Pinpoint the cell where the given text exists, returning its [X, Y] midpoint coordinate. 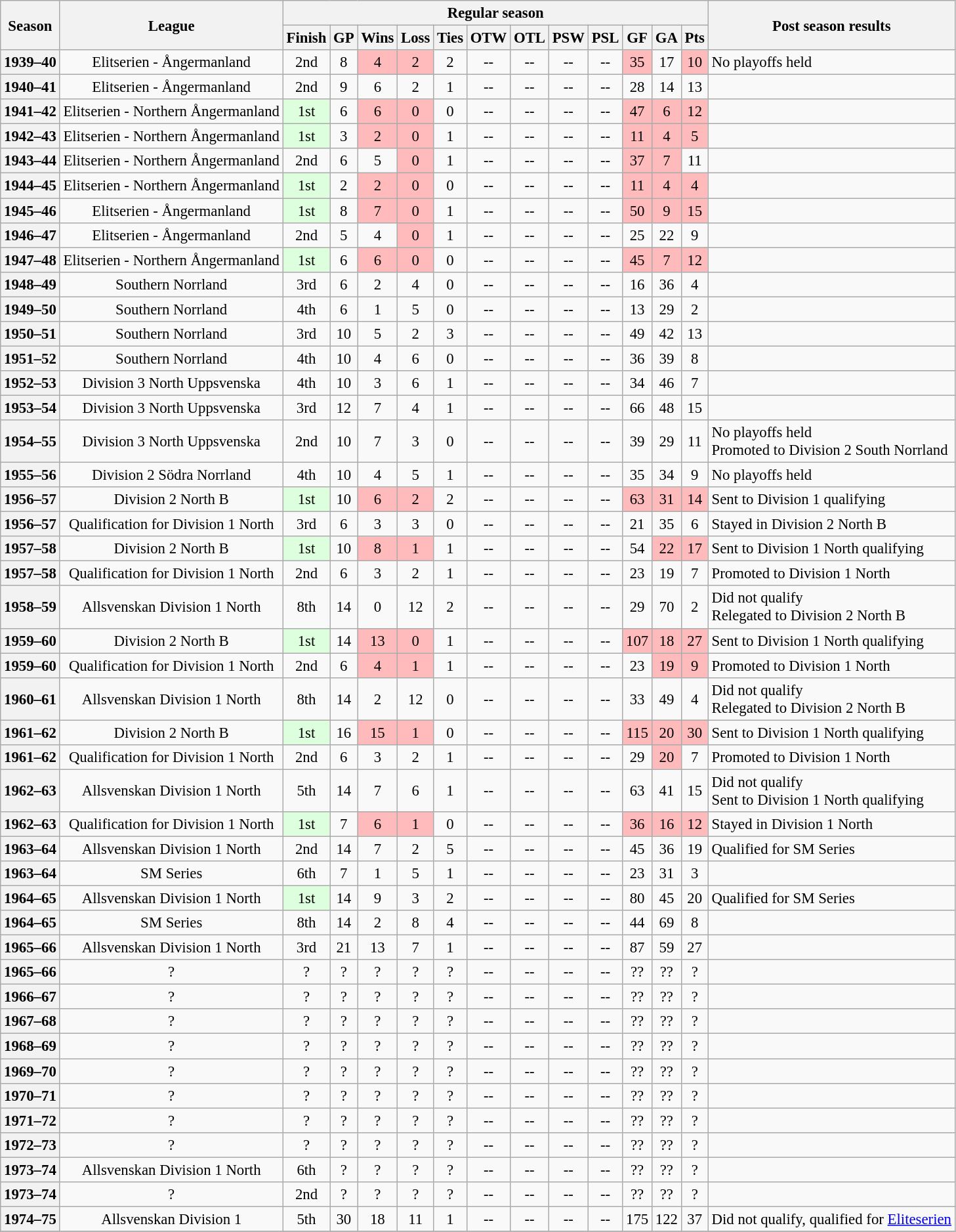
Season [30, 25]
115 [638, 733]
50 [638, 211]
No playoffs held Promoted to Division 2 South Norrland [831, 441]
1947–48 [30, 260]
1945–46 [30, 211]
Wins [378, 38]
1958–59 [30, 608]
70 [667, 608]
PSW [568, 38]
Sent to Division 1 qualifying [831, 499]
1939–40 [30, 62]
OTW [488, 38]
1954–55 [30, 441]
28 [638, 87]
1972–73 [30, 1145]
1944–45 [30, 186]
1948–49 [30, 284]
1949–50 [30, 309]
League [171, 25]
41 [667, 790]
Did not qualify, qualified for Eliteserien [831, 1219]
OTL [530, 38]
1955–56 [30, 475]
Stayed in Division 1 North [831, 824]
80 [638, 899]
1967–68 [30, 1022]
69 [667, 923]
46 [667, 383]
175 [638, 1219]
Post season results [831, 25]
66 [638, 408]
1946–47 [30, 235]
1952–53 [30, 383]
1974–75 [30, 1219]
1968–69 [30, 1046]
GF [638, 38]
Ties [450, 38]
87 [638, 948]
Finish [306, 38]
Did not qualify Sent to Division 1 North qualifying [831, 790]
1951–52 [30, 358]
1940–41 [30, 87]
54 [638, 549]
1953–54 [30, 408]
1971–72 [30, 1120]
59 [667, 948]
44 [638, 923]
42 [667, 334]
1941–42 [30, 112]
GP [344, 38]
Division 2 Södra Norrland [171, 475]
1970–71 [30, 1095]
1969–70 [30, 1071]
33 [638, 698]
48 [667, 408]
GA [667, 38]
Pts [694, 38]
1942–43 [30, 137]
47 [638, 112]
1966–67 [30, 997]
1960–61 [30, 698]
107 [638, 641]
1950–51 [30, 334]
Loss [416, 38]
PSL [605, 38]
25 [638, 235]
1943–44 [30, 161]
Allsvenskan Division 1 [171, 1219]
122 [667, 1219]
Stayed in Division 2 North B [831, 524]
Regular season [495, 13]
